Provide the (x, y) coordinate of the cell's center where the given text is located.  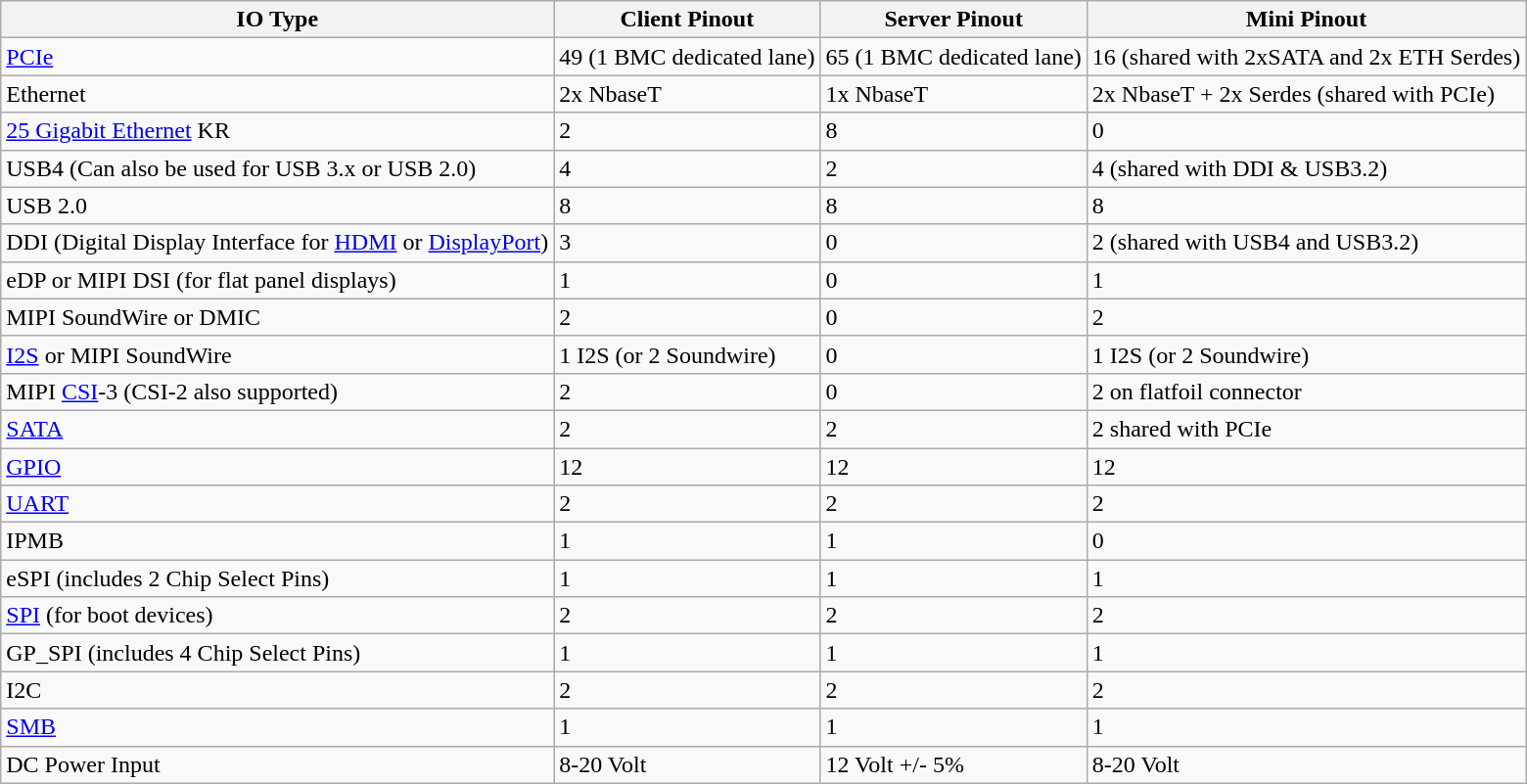
eSPI (includes 2 Chip Select Pins) (278, 578)
2x NbaseT (687, 94)
2 (shared with USB4 and USB3.2) (1306, 243)
GP_SPI (includes 4 Chip Select Pins) (278, 653)
USB4 (Can also be used for USB 3.x or USB 2.0) (278, 168)
2 on flatfoil connector (1306, 392)
USB 2.0 (278, 206)
Mini Pinout (1306, 20)
25 Gigabit Ethernet KR (278, 131)
MIPI CSI-3 (CSI-2 also supported) (278, 392)
IO Type (278, 20)
DC Power Input (278, 764)
Ethernet (278, 94)
MIPI SoundWire or DMIC (278, 317)
PCIe (278, 57)
I2S or MIPI SoundWire (278, 354)
IPMB (278, 541)
2 shared with PCIe (1306, 429)
4 (687, 168)
DDI (Digital Display Interface for HDMI or DisplayPort) (278, 243)
3 (687, 243)
1x NbaseT (953, 94)
12 Volt +/- 5% (953, 764)
16 (shared with 2xSATA and 2x ETH Serdes) (1306, 57)
UART (278, 504)
SATA (278, 429)
65 (1 BMC dedicated lane) (953, 57)
4 (shared with DDI & USB3.2) (1306, 168)
49 (1 BMC dedicated lane) (687, 57)
SPI (for boot devices) (278, 616)
I2C (278, 690)
Server Pinout (953, 20)
Client Pinout (687, 20)
GPIO (278, 467)
2x NbaseT + 2x Serdes (shared with PCIe) (1306, 94)
SMB (278, 727)
eDP or MIPI DSI (for flat panel displays) (278, 280)
